Return the (x, y) coordinate for the center point of the cell that contains the specified text.  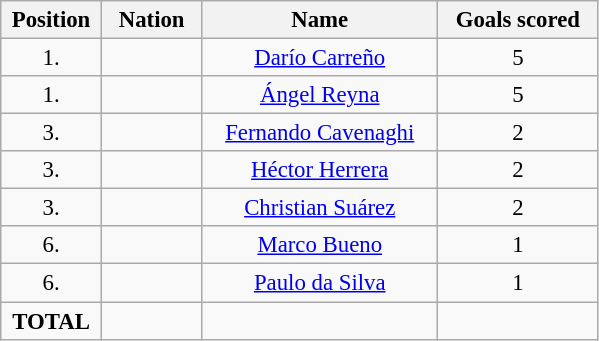
Fernando Cavenaghi (320, 133)
Goals scored (518, 20)
Darío Carreño (320, 58)
Ángel Reyna (320, 95)
Name (320, 20)
Héctor Herrera (320, 170)
Position (52, 20)
Marco Bueno (320, 245)
Paulo da Silva (320, 283)
TOTAL (52, 321)
Nation (152, 20)
Christian Suárez (320, 208)
